Scan for the cell matching the given text and deliver its (X, Y) coordinate at center. 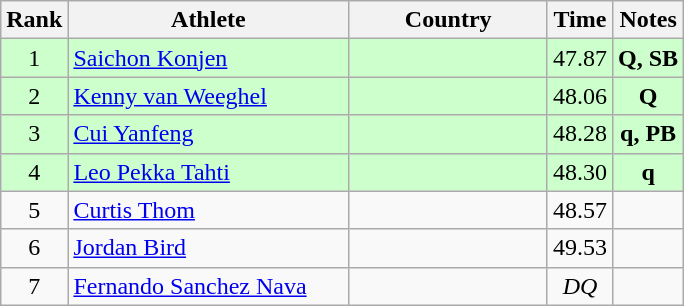
6 (34, 248)
Notes (648, 20)
q (648, 172)
Athlete (208, 20)
4 (34, 172)
47.87 (580, 58)
48.57 (580, 210)
7 (34, 286)
48.30 (580, 172)
DQ (580, 286)
Cui Yanfeng (208, 134)
5 (34, 210)
Q (648, 96)
49.53 (580, 248)
Q, SB (648, 58)
Time (580, 20)
1 (34, 58)
Kenny van Weeghel (208, 96)
Country (448, 20)
Rank (34, 20)
2 (34, 96)
q, PB (648, 134)
Jordan Bird (208, 248)
48.28 (580, 134)
Curtis Thom (208, 210)
Leo Pekka Tahti (208, 172)
48.06 (580, 96)
3 (34, 134)
Saichon Konjen (208, 58)
Fernando Sanchez Nava (208, 286)
